Detect which cell encompasses the target text, then output its [x, y] center coordinate. 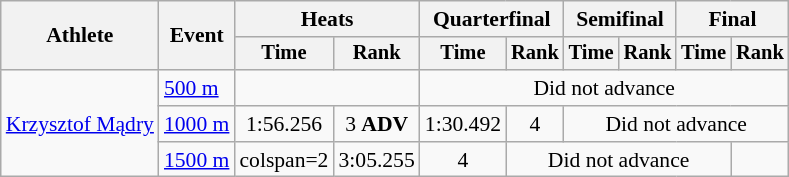
Athlete [80, 36]
4 [535, 124]
500 m [196, 88]
1:56.256 [284, 124]
Quarterfinal [492, 19]
Heats [326, 19]
1:30.492 [463, 124]
Event [196, 36]
Semifinal [620, 19]
3 ADV [376, 124]
1000 m [196, 124]
Krzysztof Mądry [80, 124]
Final [732, 19]
